Provide the [x, y] coordinate of the cell's center where the given text is located.  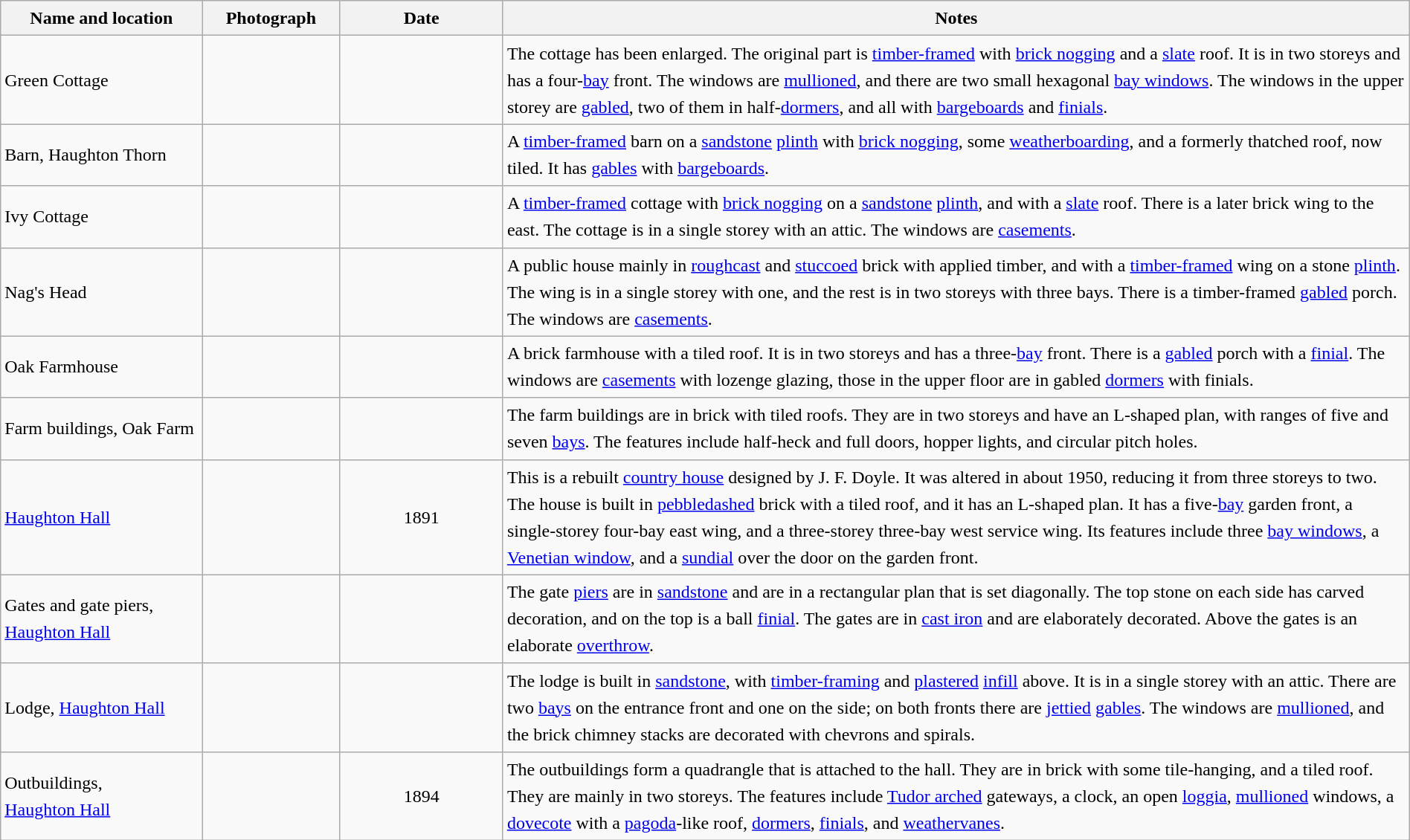
Green Cottage [101, 80]
Lodge, Haughton Hall [101, 708]
Name and location [101, 18]
Barn, Haughton Thorn [101, 155]
Farm buildings, Oak Farm [101, 428]
Photograph [271, 18]
Notes [956, 18]
Nag's Head [101, 291]
Oak Farmhouse [101, 367]
Gates and gate piers,Haughton Hall [101, 618]
Date [421, 18]
1891 [421, 517]
Outbuildings,Haughton Hall [101, 795]
1894 [421, 795]
Ivy Cottage [101, 217]
Haughton Hall [101, 517]
